From the cell containing the given text, extract its center point as (X, Y) coordinate. 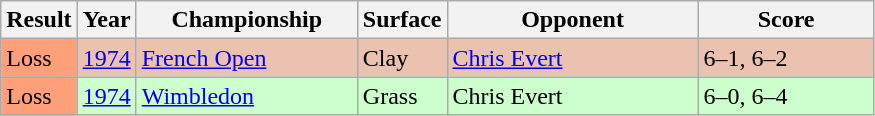
Result (39, 20)
French Open (246, 58)
Grass (402, 96)
Wimbledon (246, 96)
Surface (402, 20)
6–1, 6–2 (786, 58)
6–0, 6–4 (786, 96)
Clay (402, 58)
Championship (246, 20)
Score (786, 20)
Year (106, 20)
Opponent (572, 20)
